Return the (X, Y) coordinate for the center point of the cell that contains the specified text.  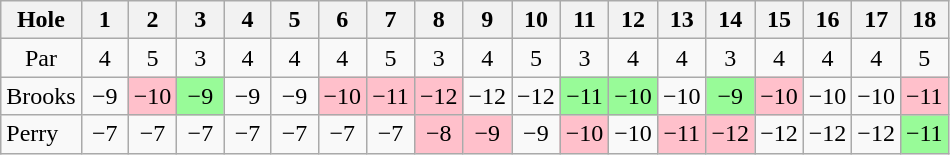
10 (536, 20)
Hole (41, 20)
−8 (438, 134)
9 (488, 20)
13 (682, 20)
16 (828, 20)
Par (41, 58)
17 (876, 20)
Brooks (41, 96)
7 (391, 20)
8 (438, 20)
15 (780, 20)
12 (634, 20)
2 (152, 20)
11 (584, 20)
14 (730, 20)
18 (924, 20)
6 (342, 20)
Perry (41, 134)
1 (104, 20)
